Return [X, Y] of the center of cell containing provided text 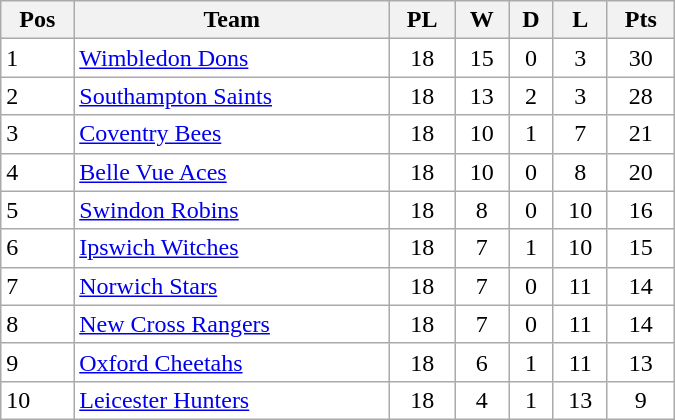
W [482, 20]
D [531, 20]
Coventry Bees [232, 134]
5 [38, 210]
Swindon Robins [232, 210]
20 [640, 172]
21 [640, 134]
16 [640, 210]
30 [640, 58]
Oxford Cheetahs [232, 362]
Wimbledon Dons [232, 58]
New Cross Rangers [232, 324]
Pts [640, 20]
Southampton Saints [232, 96]
Norwich Stars [232, 286]
Belle Vue Aces [232, 172]
Leicester Hunters [232, 400]
Pos [38, 20]
Ipswich Witches [232, 248]
Team [232, 20]
28 [640, 96]
L [580, 20]
PL [422, 20]
